Find where the given text appears and provide that cell's center as (x, y) coordinate. 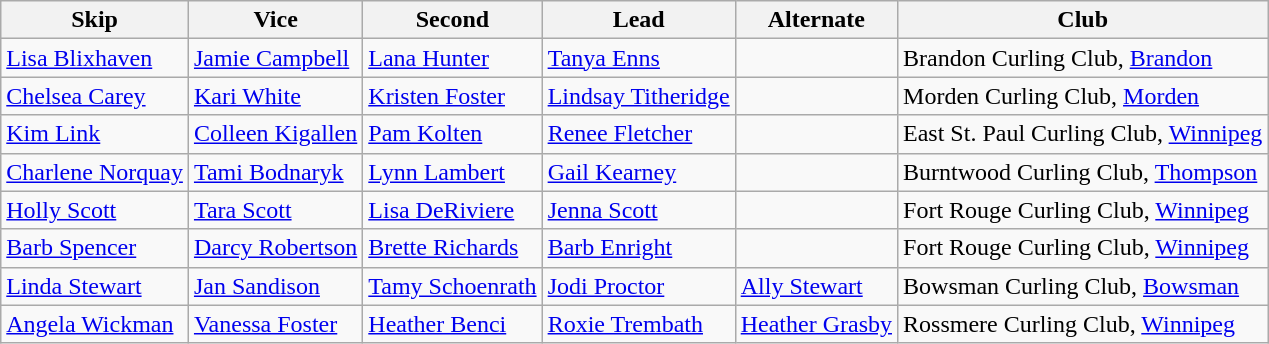
Bowsman Curling Club, Bowsman (1083, 286)
Charlene Norquay (95, 172)
Barb Enright (638, 248)
Kristen Foster (452, 96)
Tanya Enns (638, 58)
Ally Stewart (816, 286)
Chelsea Carey (95, 96)
Angela Wickman (95, 324)
Rossmere Curling Club, Winnipeg (1083, 324)
Vanessa Foster (275, 324)
Alternate (816, 20)
Kari White (275, 96)
Kim Link (95, 134)
Skip (95, 20)
Barb Spencer (95, 248)
Roxie Trembath (638, 324)
Vice (275, 20)
Colleen Kigallen (275, 134)
Pam Kolten (452, 134)
Brette Richards (452, 248)
Lead (638, 20)
Jodi Proctor (638, 286)
Lisa Blixhaven (95, 58)
Darcy Robertson (275, 248)
Club (1083, 20)
Linda Stewart (95, 286)
Brandon Curling Club, Brandon (1083, 58)
Lana Hunter (452, 58)
East St. Paul Curling Club, Winnipeg (1083, 134)
Lisa DeRiviere (452, 210)
Tara Scott (275, 210)
Morden Curling Club, Morden (1083, 96)
Holly Scott (95, 210)
Jamie Campbell (275, 58)
Burntwood Curling Club, Thompson (1083, 172)
Jenna Scott (638, 210)
Lindsay Titheridge (638, 96)
Jan Sandison (275, 286)
Gail Kearney (638, 172)
Tami Bodnaryk (275, 172)
Lynn Lambert (452, 172)
Renee Fletcher (638, 134)
Tamy Schoenrath (452, 286)
Heather Grasby (816, 324)
Heather Benci (452, 324)
Second (452, 20)
